Detect which cell encompasses the target text, then output its (x, y) center coordinate. 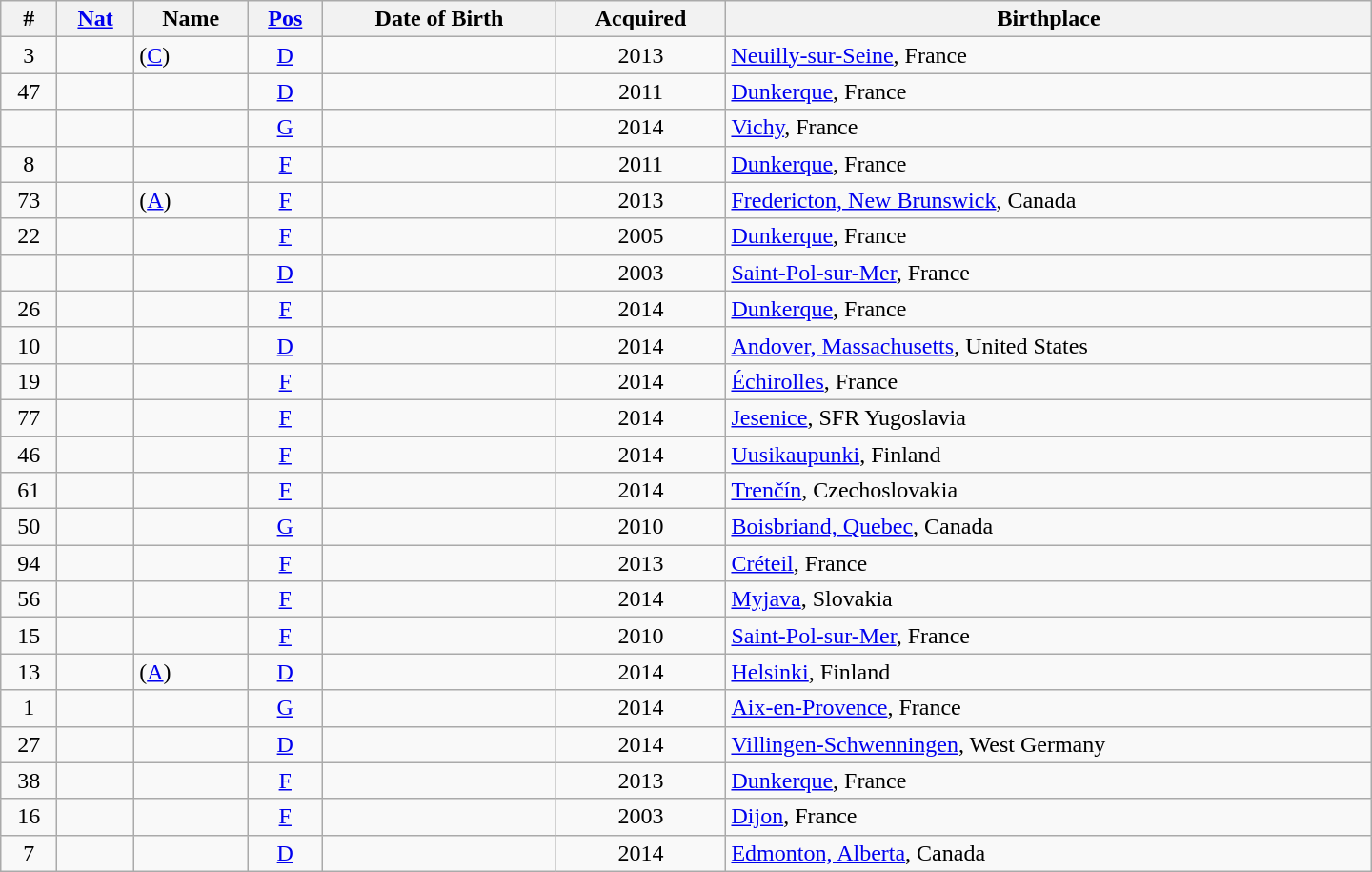
Dijon, France (1048, 817)
(C) (191, 55)
3 (29, 55)
Trenčín, Czechoslovakia (1048, 491)
Pos (286, 19)
27 (29, 744)
Andover, Massachusetts, United States (1048, 345)
73 (29, 200)
Fredericton, New Brunswick, Canada (1048, 200)
26 (29, 309)
22 (29, 236)
8 (29, 164)
Jesenice, SFR Yugoslavia (1048, 417)
38 (29, 781)
13 (29, 672)
61 (29, 491)
10 (29, 345)
46 (29, 455)
# (29, 19)
94 (29, 563)
Boisbriand, Quebec, Canada (1048, 527)
2005 (640, 236)
Aix-en-Provence, France (1048, 708)
Uusikaupunki, Finland (1048, 455)
Neuilly-sur-Seine, France (1048, 55)
50 (29, 527)
Nat (95, 19)
19 (29, 381)
77 (29, 417)
Name (191, 19)
Helsinki, Finland (1048, 672)
56 (29, 599)
Échirolles, France (1048, 381)
Villingen-Schwenningen, West Germany (1048, 744)
Vichy, France (1048, 128)
Edmonton, Alberta, Canada (1048, 853)
Acquired (640, 19)
Créteil, France (1048, 563)
16 (29, 817)
15 (29, 636)
Birthplace (1048, 19)
47 (29, 91)
7 (29, 853)
1 (29, 708)
Myjava, Slovakia (1048, 599)
Date of Birth (439, 19)
